Locate the cell with the specified text and output its [x, y] center coordinate. 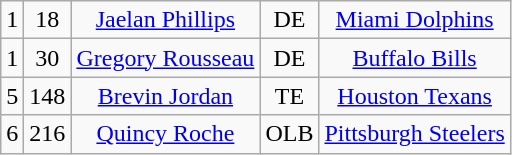
Jaelan Phillips [166, 20]
148 [48, 96]
Gregory Rousseau [166, 58]
Houston Texans [414, 96]
18 [48, 20]
6 [12, 134]
Buffalo Bills [414, 58]
5 [12, 96]
Miami Dolphins [414, 20]
Pittsburgh Steelers [414, 134]
30 [48, 58]
TE [290, 96]
Brevin Jordan [166, 96]
Quincy Roche [166, 134]
216 [48, 134]
OLB [290, 134]
